Scan for the cell matching the given text and deliver its (x, y) coordinate at center. 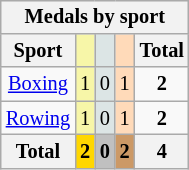
Medals by sport (95, 17)
Sport (38, 51)
Boxing (38, 84)
4 (162, 152)
Rowing (38, 118)
